Identify which cell holds the provided text, then report its (X, Y) central coordinate. 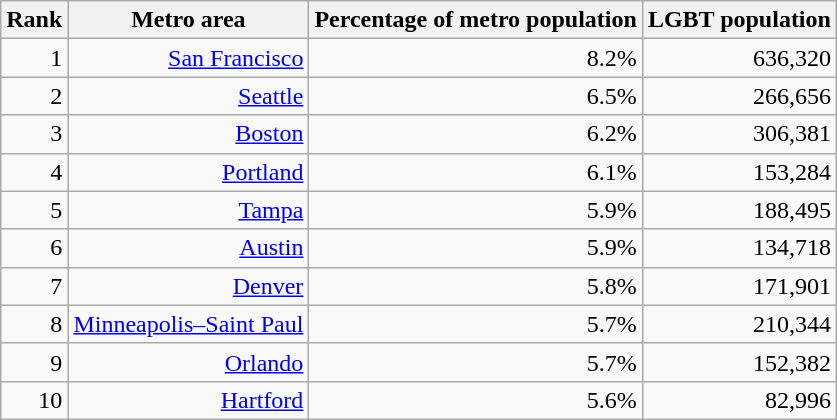
10 (34, 400)
Percentage of metro population (476, 20)
6 (34, 248)
Portland (188, 172)
152,382 (739, 362)
188,495 (739, 210)
Metro area (188, 20)
134,718 (739, 248)
6.5% (476, 96)
5 (34, 210)
306,381 (739, 134)
3 (34, 134)
8 (34, 324)
636,320 (739, 58)
Minneapolis–Saint Paul (188, 324)
6.2% (476, 134)
Rank (34, 20)
266,656 (739, 96)
Boston (188, 134)
Orlando (188, 362)
Hartford (188, 400)
210,344 (739, 324)
Denver (188, 286)
Seattle (188, 96)
2 (34, 96)
6.1% (476, 172)
LGBT population (739, 20)
7 (34, 286)
171,901 (739, 286)
4 (34, 172)
5.6% (476, 400)
153,284 (739, 172)
1 (34, 58)
82,996 (739, 400)
9 (34, 362)
Austin (188, 248)
San Francisco (188, 58)
8.2% (476, 58)
Tampa (188, 210)
5.8% (476, 286)
